Search for the cell housing the specified text and yield its (X, Y) center coordinate. 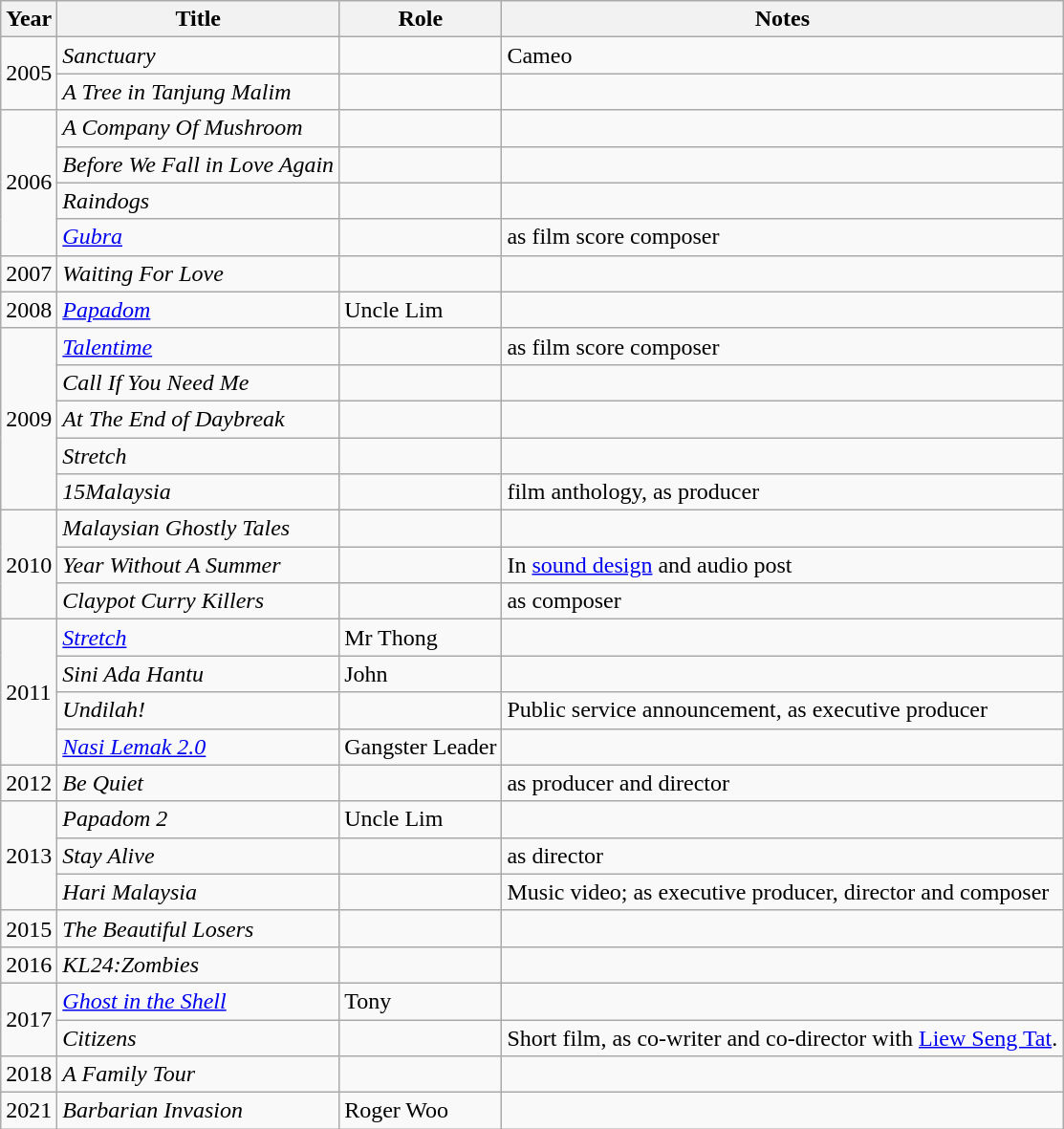
Cameo (782, 55)
Nasi Lemak 2.0 (199, 747)
Ghost in the Shell (199, 1001)
Malaysian Ghostly Tales (199, 529)
Sini Ada Hantu (199, 674)
Papadom (199, 310)
In sound design and audio post (782, 565)
Title (199, 19)
Gubra (199, 237)
2006 (29, 183)
Be Quiet (199, 783)
2008 (29, 310)
2009 (29, 419)
Citizens (199, 1037)
A Family Tour (199, 1075)
2012 (29, 783)
Year Without A Summer (199, 565)
as composer (782, 601)
as director (782, 856)
Notes (782, 19)
Tony (421, 1001)
Hari Malaysia (199, 892)
2016 (29, 965)
Papadom 2 (199, 819)
Call If You Need Me (199, 382)
2011 (29, 692)
2015 (29, 928)
A Tree in Tanjung Malim (199, 92)
Role (421, 19)
Sanctuary (199, 55)
2021 (29, 1111)
2005 (29, 74)
2010 (29, 565)
Before We Fall in Love Again (199, 164)
Year (29, 19)
15Malaysia (199, 492)
The Beautiful Losers (199, 928)
Roger Woo (421, 1111)
Short film, as co-writer and co-director with Liew Seng Tat. (782, 1037)
KL24:Zombies (199, 965)
film anthology, as producer (782, 492)
Stay Alive (199, 856)
2013 (29, 856)
2007 (29, 273)
Waiting For Love (199, 273)
Undilah! (199, 710)
Music video; as executive producer, director and composer (782, 892)
Barbarian Invasion (199, 1111)
Talentime (199, 346)
Claypot Curry Killers (199, 601)
A Company Of Mushroom (199, 128)
Public service announcement, as executive producer (782, 710)
Mr Thong (421, 638)
2017 (29, 1019)
as producer and director (782, 783)
Raindogs (199, 201)
John (421, 674)
Gangster Leader (421, 747)
At The End of Daybreak (199, 419)
2018 (29, 1075)
